Extract the [x, y] coordinate from the center of the cell holding the provided text.  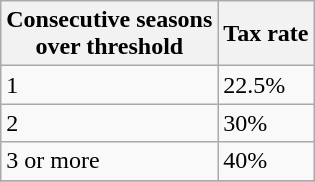
Tax rate [266, 34]
22.5% [266, 85]
2 [110, 123]
1 [110, 85]
40% [266, 161]
3 or more [110, 161]
Consecutive seasons over threshold [110, 34]
30% [266, 123]
